Capture the cell that displays the provided text and extract its [x, y] central coordinate. 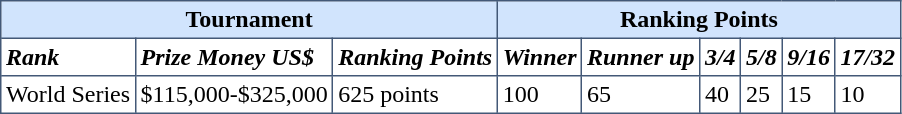
Rank [68, 57]
10 [868, 95]
40 [720, 95]
Winner [539, 57]
25 [762, 95]
625 points [416, 95]
5/8 [762, 57]
3/4 [720, 57]
9/16 [808, 57]
65 [641, 95]
$115,000-$325,000 [234, 95]
17/32 [868, 57]
Prize Money US$ [234, 57]
100 [539, 95]
Runner up [641, 57]
World Series [68, 95]
15 [808, 95]
Tournament [250, 20]
